From the cell containing the given text, extract its center point as [x, y] coordinate. 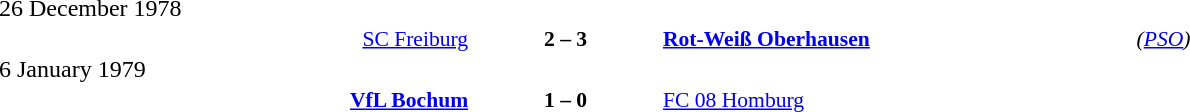
Rot-Weiß Oberhausen [897, 38]
2 – 3 [566, 38]
